Identify which cell holds the provided text, then report its (X, Y) central coordinate. 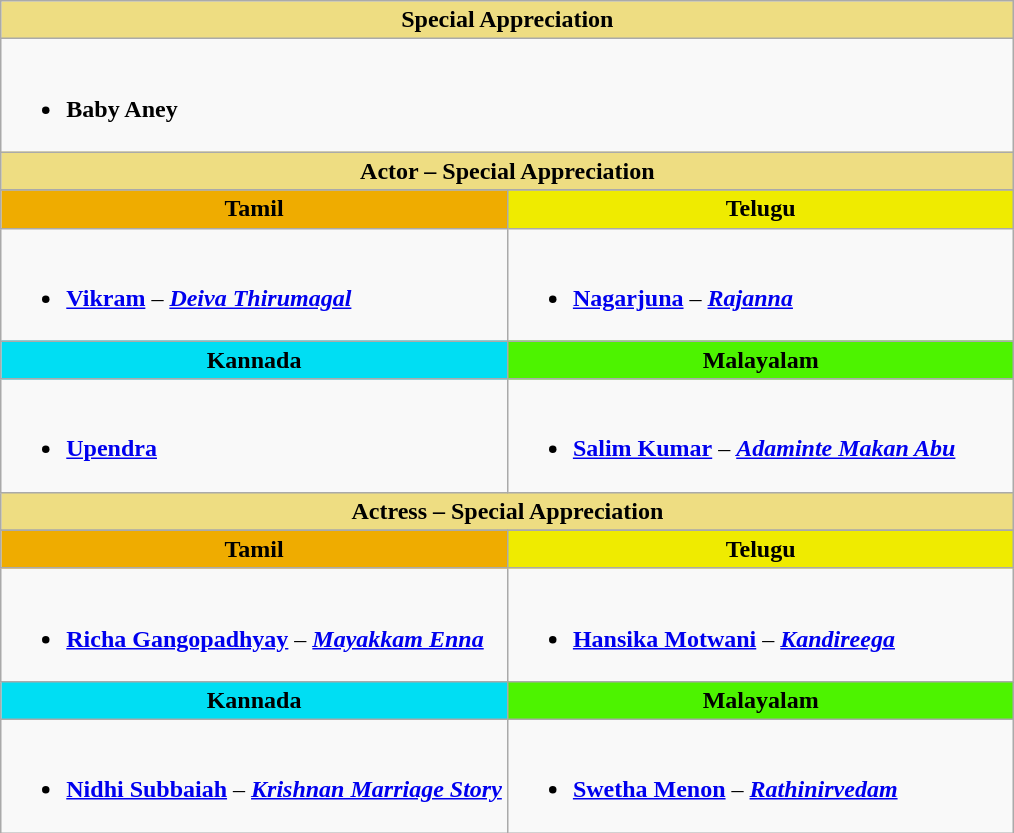
Salim Kumar – Adaminte Makan Abu (760, 436)
Actor – Special Appreciation (508, 171)
Baby Aney (508, 96)
Nagarjuna – Rajanna (760, 284)
Swetha Menon – Rathinirvedam (760, 776)
Vikram – Deiva Thirumagal (254, 284)
Actress – Special Appreciation (508, 511)
Nidhi Subbaiah – Krishnan Marriage Story (254, 776)
Upendra (254, 436)
Hansika Motwani – Kandireega (760, 624)
Richa Gangopadhyay – Mayakkam Enna (254, 624)
Special Appreciation (508, 20)
